From the cell containing the given text, extract its center point as (X, Y) coordinate. 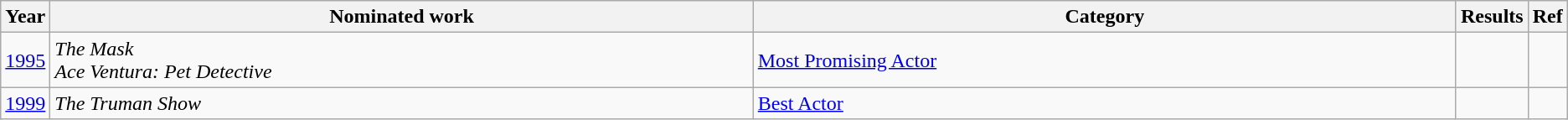
Best Actor (1104, 103)
Ref (1548, 17)
Results (1492, 17)
Year (25, 17)
The Truman Show (402, 103)
The MaskAce Ventura: Pet Detective (402, 60)
1999 (25, 103)
Most Promising Actor (1104, 60)
Nominated work (402, 17)
Category (1104, 17)
1995 (25, 60)
